Find where the given text appears and provide that cell's center as (x, y) coordinate. 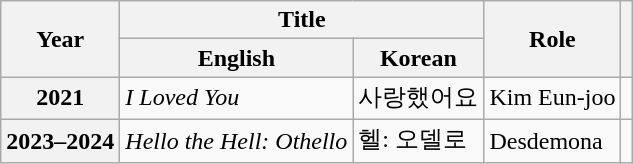
Korean (418, 58)
2021 (60, 98)
Role (552, 39)
I Loved You (236, 98)
English (236, 58)
Kim Eun-joo (552, 98)
Year (60, 39)
헬: 오델로 (418, 140)
Title (302, 20)
Hello the Hell: Othello (236, 140)
사랑했어요 (418, 98)
2023–2024 (60, 140)
Desdemona (552, 140)
